Detect which cell encompasses the target text, then output its (x, y) center coordinate. 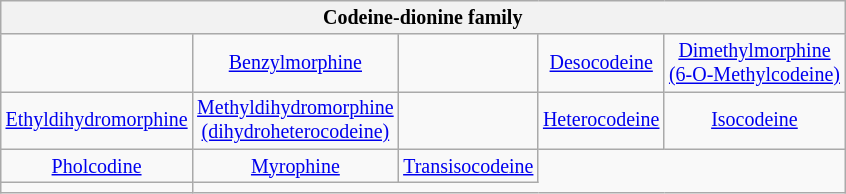
Myrophine (295, 166)
Heterocodeine (601, 120)
Ethyldihydromorphine (97, 120)
Benzylmorphine (295, 64)
Codeine-dionine family (423, 18)
Pholcodine (97, 166)
Methyldihydromorphine(dihydroheterocodeine) (295, 120)
Isocodeine (754, 120)
Desocodeine (601, 64)
Dimethylmorphine(6-O-Methylcodeine) (754, 64)
Transisocodeine (468, 166)
